Provide the [X, Y] coordinate of the cell's center where the given text is located.  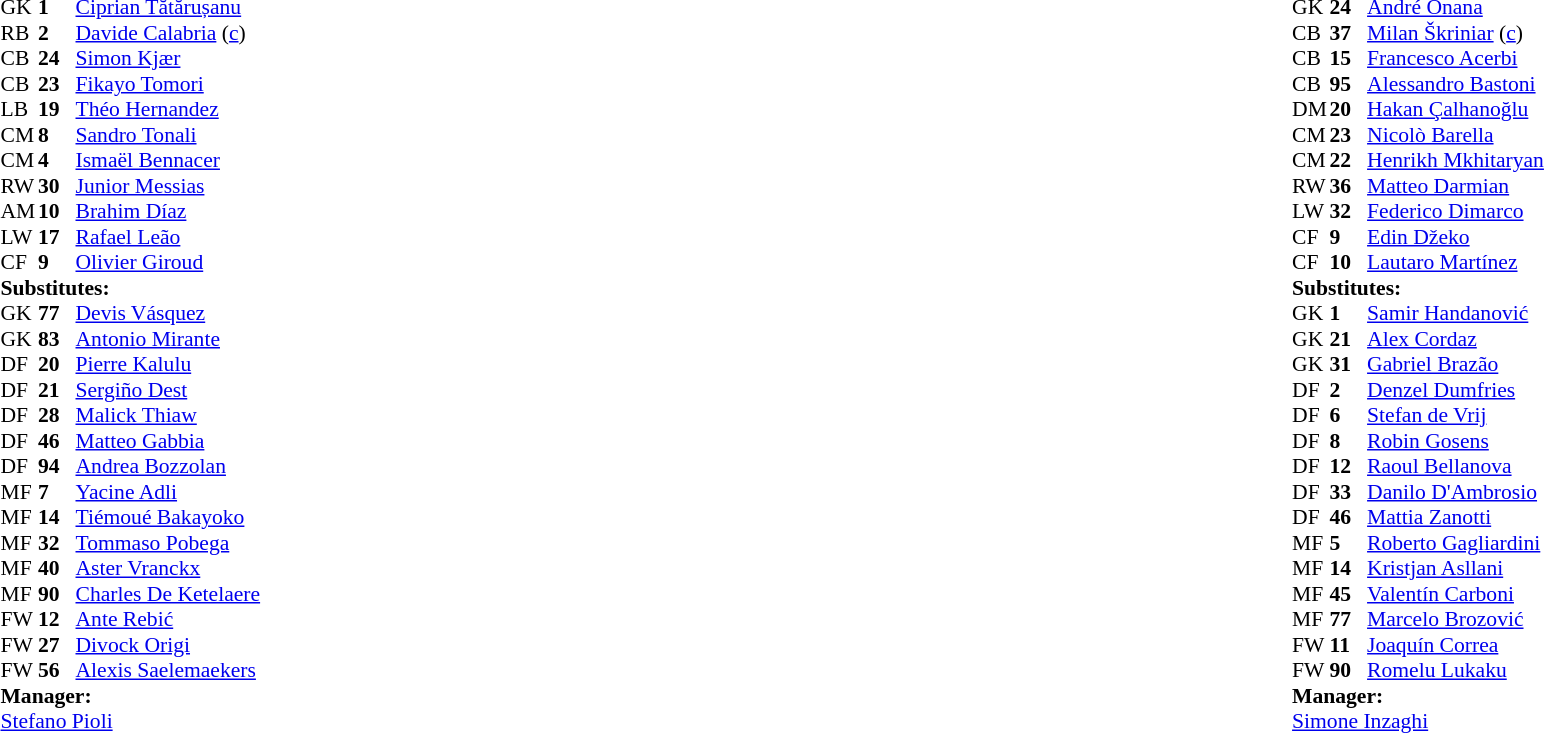
Andrea Bozzolan [168, 467]
30 [57, 186]
Gabriel Brazão [1456, 365]
Romelu Lukaku [1456, 671]
Alexis Saelemaekers [168, 671]
Denzel Dumfries [1456, 390]
Aster Vranckx [168, 569]
56 [57, 671]
Pierre Kalulu [168, 365]
Henrikh Mkhitaryan [1456, 161]
40 [57, 569]
7 [57, 492]
Devis Vásquez [168, 313]
Tiémoué Bakayoko [168, 517]
15 [1349, 59]
Danilo D'Ambrosio [1456, 492]
Matteo Darmian [1456, 186]
6 [1349, 415]
Charles De Ketelaere [168, 594]
36 [1349, 186]
Théo Hernandez [168, 109]
Alessandro Bastoni [1456, 84]
Valentín Carboni [1456, 594]
17 [57, 237]
RB [19, 33]
DM [1311, 109]
Olivier Giroud [168, 263]
Roberto Gagliardini [1456, 543]
Antonio Mirante [168, 339]
Sandro Tonali [168, 135]
Joaquín Correa [1456, 645]
Davide Calabria (c) [168, 33]
Rafael Leão [168, 237]
Raoul Bellanova [1456, 467]
Stefan de Vrij [1456, 415]
Alex Cordaz [1456, 339]
Sergiño Dest [168, 390]
22 [1349, 161]
LB [19, 109]
83 [57, 339]
Milan Škriniar (c) [1456, 33]
Malick Thiaw [168, 415]
Marcelo Brozović [1456, 619]
45 [1349, 594]
Ismaël Bennacer [168, 161]
37 [1349, 33]
31 [1349, 365]
Robin Gosens [1456, 441]
33 [1349, 492]
94 [57, 467]
Divock Origi [168, 645]
5 [1349, 543]
19 [57, 109]
Brahim Díaz [168, 211]
Junior Messias [168, 186]
Tommaso Pobega [168, 543]
24 [57, 59]
27 [57, 645]
Yacine Adli [168, 492]
AM [19, 211]
Hakan Çalhanoğlu [1456, 109]
Francesco Acerbi [1456, 59]
Simon Kjær [168, 59]
Ante Rebić [168, 619]
Kristjan Asllani [1456, 569]
Samir Handanović [1456, 313]
95 [1349, 84]
28 [57, 415]
Edin Džeko [1456, 237]
Fikayo Tomori [168, 84]
1 [1349, 313]
4 [57, 161]
Nicolò Barella [1456, 135]
Lautaro Martínez [1456, 263]
Matteo Gabbia [168, 441]
Mattia Zanotti [1456, 517]
Federico Dimarco [1456, 211]
11 [1349, 645]
